For the text-containing cell, return its midpoint in (X, Y) coordinate format. 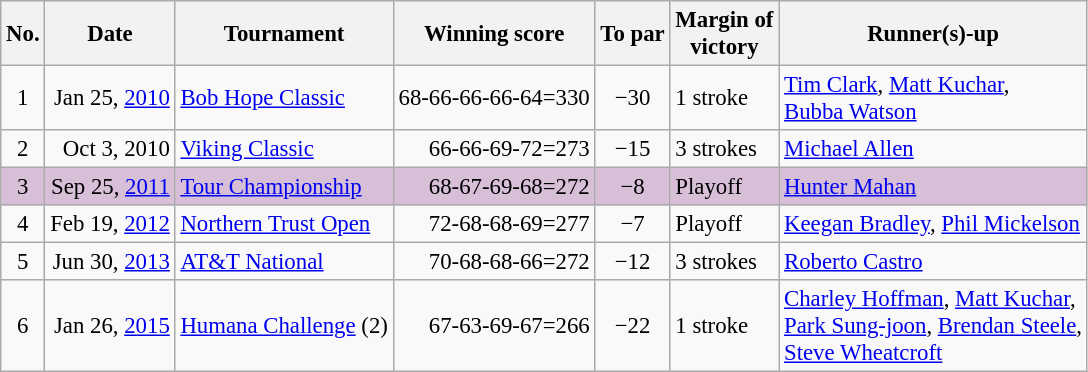
Runner(s)-up (934, 34)
Tour Championship (284, 187)
67-63-69-67=266 (494, 326)
Bob Hope Classic (284, 98)
Roberto Castro (934, 262)
To par (632, 34)
Jan 25, 2010 (110, 98)
Jan 26, 2015 (110, 326)
No. (23, 34)
−7 (632, 224)
−12 (632, 262)
Humana Challenge (2) (284, 326)
−8 (632, 187)
6 (23, 326)
Winning score (494, 34)
Charley Hoffman, Matt Kuchar, Park Sung-joon, Brendan Steele, Steve Wheatcroft (934, 326)
4 (23, 224)
Tim Clark, Matt Kuchar, Bubba Watson (934, 98)
Date (110, 34)
Jun 30, 2013 (110, 262)
AT&T National (284, 262)
68-67-69-68=272 (494, 187)
Oct 3, 2010 (110, 149)
−22 (632, 326)
Michael Allen (934, 149)
66-66-69-72=273 (494, 149)
Hunter Mahan (934, 187)
Northern Trust Open (284, 224)
5 (23, 262)
Keegan Bradley, Phil Mickelson (934, 224)
Tournament (284, 34)
−15 (632, 149)
3 (23, 187)
Viking Classic (284, 149)
Sep 25, 2011 (110, 187)
1 (23, 98)
70-68-68-66=272 (494, 262)
2 (23, 149)
68-66-66-66-64=330 (494, 98)
−30 (632, 98)
Margin ofvictory (724, 34)
72-68-68-69=277 (494, 224)
Feb 19, 2012 (110, 224)
